Detect which cell encompasses the target text, then output its [X, Y] center coordinate. 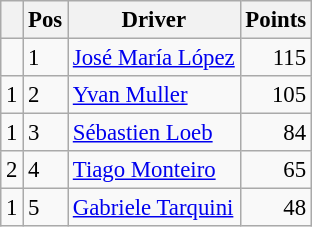
Points [276, 20]
Sébastien Loeb [154, 133]
3 [46, 133]
5 [46, 208]
105 [276, 95]
Pos [46, 20]
José María López [154, 58]
65 [276, 170]
4 [46, 170]
48 [276, 208]
84 [276, 133]
115 [276, 58]
Driver [154, 20]
Gabriele Tarquini [154, 208]
Yvan Muller [154, 95]
Tiago Monteiro [154, 170]
